Provide the [X, Y] coordinate of the cell's center where the given text is located.  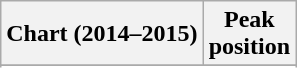
Peakposition [249, 34]
Chart (2014–2015) [102, 34]
